Locate the cell with the specified text and output its (x, y) center coordinate. 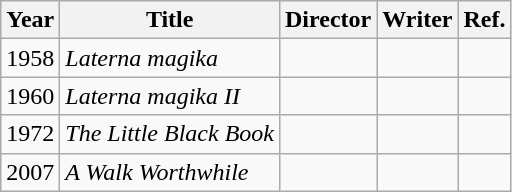
Title (170, 20)
Writer (418, 20)
Year (30, 20)
Ref. (484, 20)
A Walk Worthwhile (170, 172)
Laterna magika II (170, 96)
Director (328, 20)
1960 (30, 96)
1972 (30, 134)
The Little Black Book (170, 134)
1958 (30, 58)
2007 (30, 172)
Laterna magika (170, 58)
